Locate the cell with the specified text and output its [X, Y] center coordinate. 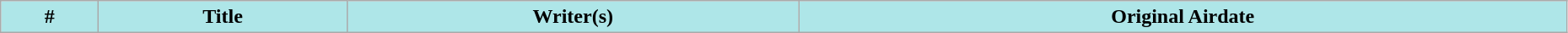
Original Airdate [1183, 17]
# [50, 17]
Writer(s) [573, 17]
Title [223, 17]
